Provide the (x, y) coordinate of the cell's center where the given text is located.  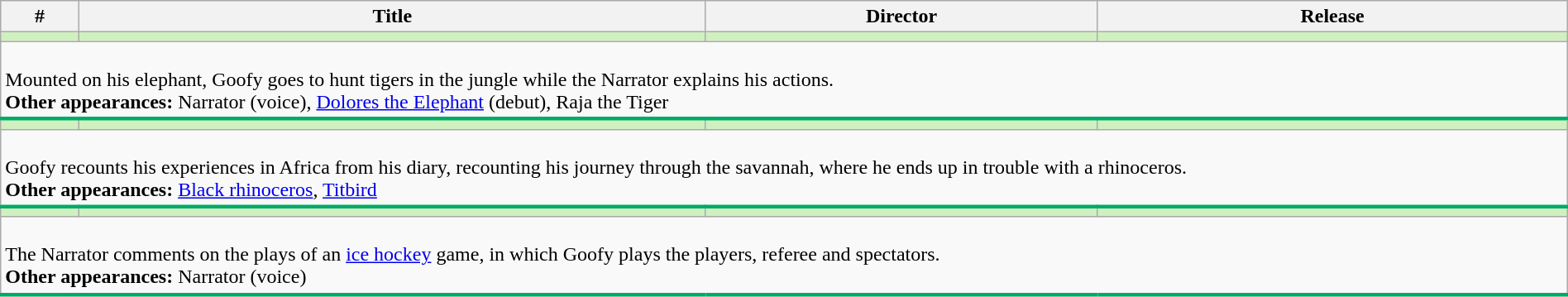
Title (392, 17)
Director (901, 17)
# (40, 17)
Release (1332, 17)
